For the text-containing cell, return its midpoint in [X, Y] coordinate format. 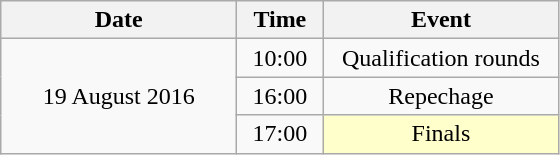
Time [280, 20]
17:00 [280, 134]
16:00 [280, 96]
Qualification rounds [441, 58]
19 August 2016 [119, 96]
Finals [441, 134]
Repechage [441, 96]
Date [119, 20]
Event [441, 20]
10:00 [280, 58]
